Return [x, y] of the center of cell containing provided text 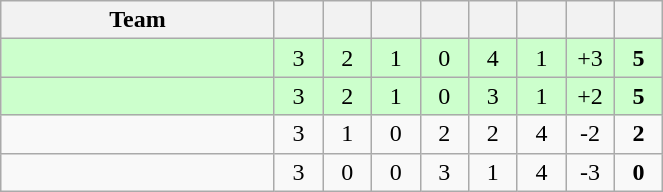
-3 [590, 172]
+2 [590, 96]
+3 [590, 58]
Team [138, 20]
-2 [590, 134]
